Find where the given text appears and provide that cell's center as (X, Y) coordinate. 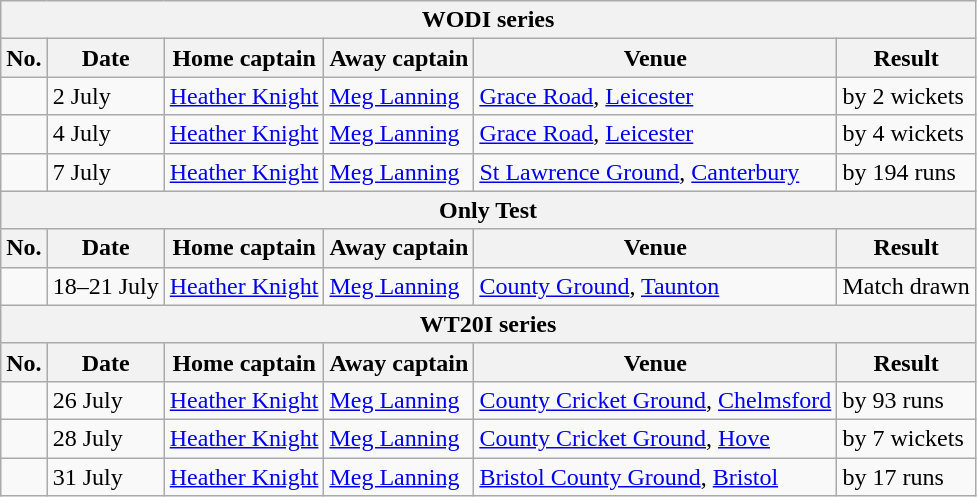
by 2 wickets (906, 96)
31 July (106, 477)
4 July (106, 134)
by 4 wickets (906, 134)
7 July (106, 172)
by 7 wickets (906, 438)
WT20I series (488, 324)
Bristol County Ground, Bristol (656, 477)
28 July (106, 438)
by 93 runs (906, 400)
Match drawn (906, 286)
WODI series (488, 20)
St Lawrence Ground, Canterbury (656, 172)
Only Test (488, 210)
26 July (106, 400)
18–21 July (106, 286)
2 July (106, 96)
County Cricket Ground, Hove (656, 438)
by 194 runs (906, 172)
County Ground, Taunton (656, 286)
by 17 runs (906, 477)
County Cricket Ground, Chelmsford (656, 400)
